Locate the cell with the specified text and output its (X, Y) center coordinate. 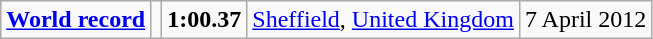
World record (76, 20)
Sheffield, United Kingdom (384, 20)
7 April 2012 (585, 20)
1:00.37 (204, 20)
